Provide the [X, Y] coordinate of the cell's center where the given text is located.  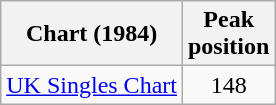
UK Singles Chart [92, 85]
Chart (1984) [92, 34]
148 [228, 85]
Peakposition [228, 34]
